Identify which cell holds the provided text, then report its [x, y] central coordinate. 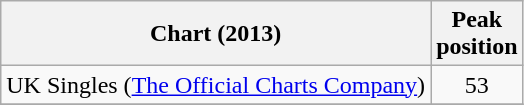
53 [477, 85]
Chart (2013) [216, 34]
Peakposition [477, 34]
UK Singles (The Official Charts Company) [216, 85]
